Determine the (X, Y) coordinate at the center of the cell enclosing the given text.  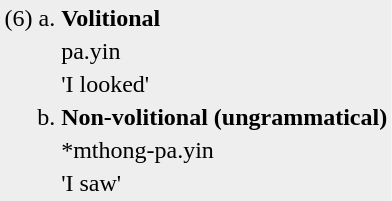
'I saw' (224, 183)
b. (30, 117)
Non-volitional (ungrammatical) (224, 117)
pa.yin (224, 51)
'I looked' (224, 84)
*mthong-pa.yin (224, 150)
Volitional (224, 18)
(6) a. (30, 18)
